Output the (x, y) coordinate of the center of the cell containing the given text.  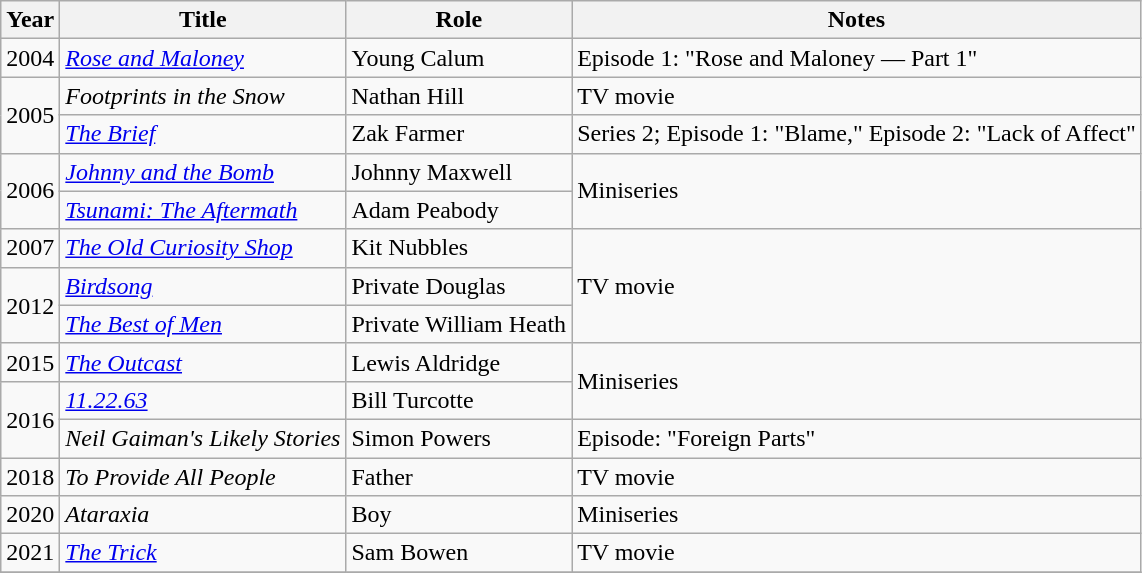
The Outcast (203, 362)
Series 2; Episode 1: "Blame," Episode 2: "Lack of Affect" (857, 134)
Birdsong (203, 286)
Kit Nubbles (459, 248)
Bill Turcotte (459, 400)
2007 (30, 248)
Private William Heath (459, 324)
Simon Powers (459, 438)
Footprints in the Snow (203, 96)
Role (459, 20)
Johnny and the Bomb (203, 172)
2012 (30, 305)
The Brief (203, 134)
The Trick (203, 553)
Rose and Maloney (203, 58)
Johnny Maxwell (459, 172)
The Old Curiosity Shop (203, 248)
2021 (30, 553)
Year (30, 20)
2018 (30, 477)
Ataraxia (203, 515)
2016 (30, 419)
Nathan Hill (459, 96)
2020 (30, 515)
Sam Bowen (459, 553)
Zak Farmer (459, 134)
Notes (857, 20)
Neil Gaiman's Likely Stories (203, 438)
To Provide All People (203, 477)
Lewis Aldridge (459, 362)
Adam Peabody (459, 210)
11.22.63 (203, 400)
Boy (459, 515)
2004 (30, 58)
Private Douglas (459, 286)
Episode: "Foreign Parts" (857, 438)
Episode 1: "Rose and Maloney — Part 1" (857, 58)
2005 (30, 115)
The Best of Men (203, 324)
Father (459, 477)
Tsunami: The Aftermath (203, 210)
Title (203, 20)
2015 (30, 362)
2006 (30, 191)
Young Calum (459, 58)
